Return the [x, y] coordinate for the center point of the cell that contains the specified text.  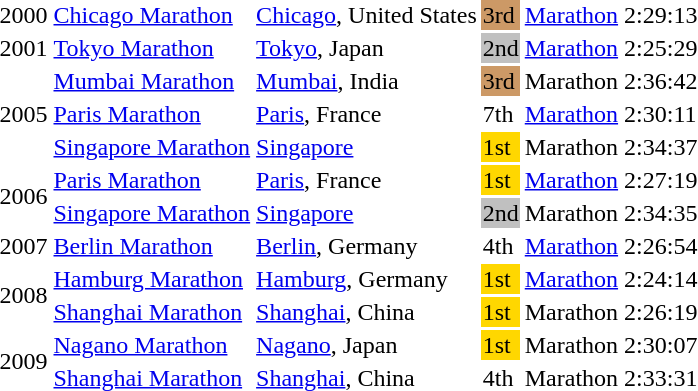
7th [500, 114]
Berlin, Germany [367, 246]
Chicago Marathon [152, 15]
Chicago, United States [367, 15]
Shanghai Marathon [152, 312]
Hamburg, Germany [367, 279]
Mumbai, India [367, 81]
Tokyo, Japan [367, 48]
Mumbai Marathon [152, 81]
4th [500, 246]
Shanghai, China [367, 312]
Berlin Marathon [152, 246]
Tokyo Marathon [152, 48]
Nagano Marathon [152, 345]
Hamburg Marathon [152, 279]
Nagano, Japan [367, 345]
